Provide the (x, y) coordinate of the cell's center where the given text is located.  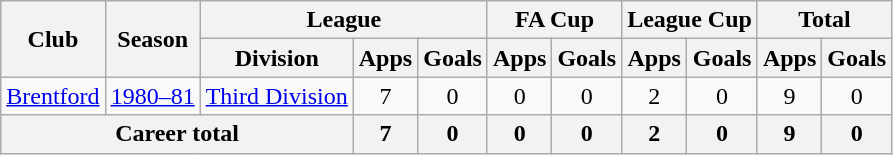
Division (276, 58)
Club (53, 39)
1980–81 (152, 96)
Career total (177, 134)
Third Division (276, 96)
Brentford (53, 96)
League Cup (690, 20)
Season (152, 39)
Total (824, 20)
FA Cup (554, 20)
League (344, 20)
